Return the (x, y) coordinate for the center point of the cell that contains the specified text.  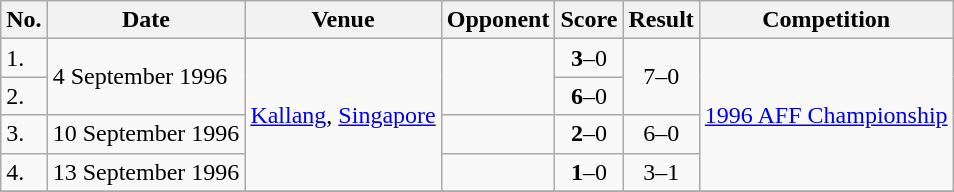
3–0 (589, 58)
Score (589, 20)
10 September 1996 (146, 134)
Kallang, Singapore (343, 115)
1–0 (589, 172)
4 September 1996 (146, 77)
Competition (826, 20)
3–1 (661, 172)
4. (24, 172)
1996 AFF Championship (826, 115)
Result (661, 20)
7–0 (661, 77)
2. (24, 96)
No. (24, 20)
1. (24, 58)
Date (146, 20)
3. (24, 134)
Opponent (498, 20)
2–0 (589, 134)
Venue (343, 20)
13 September 1996 (146, 172)
